Detect which cell encompasses the target text, then output its [x, y] center coordinate. 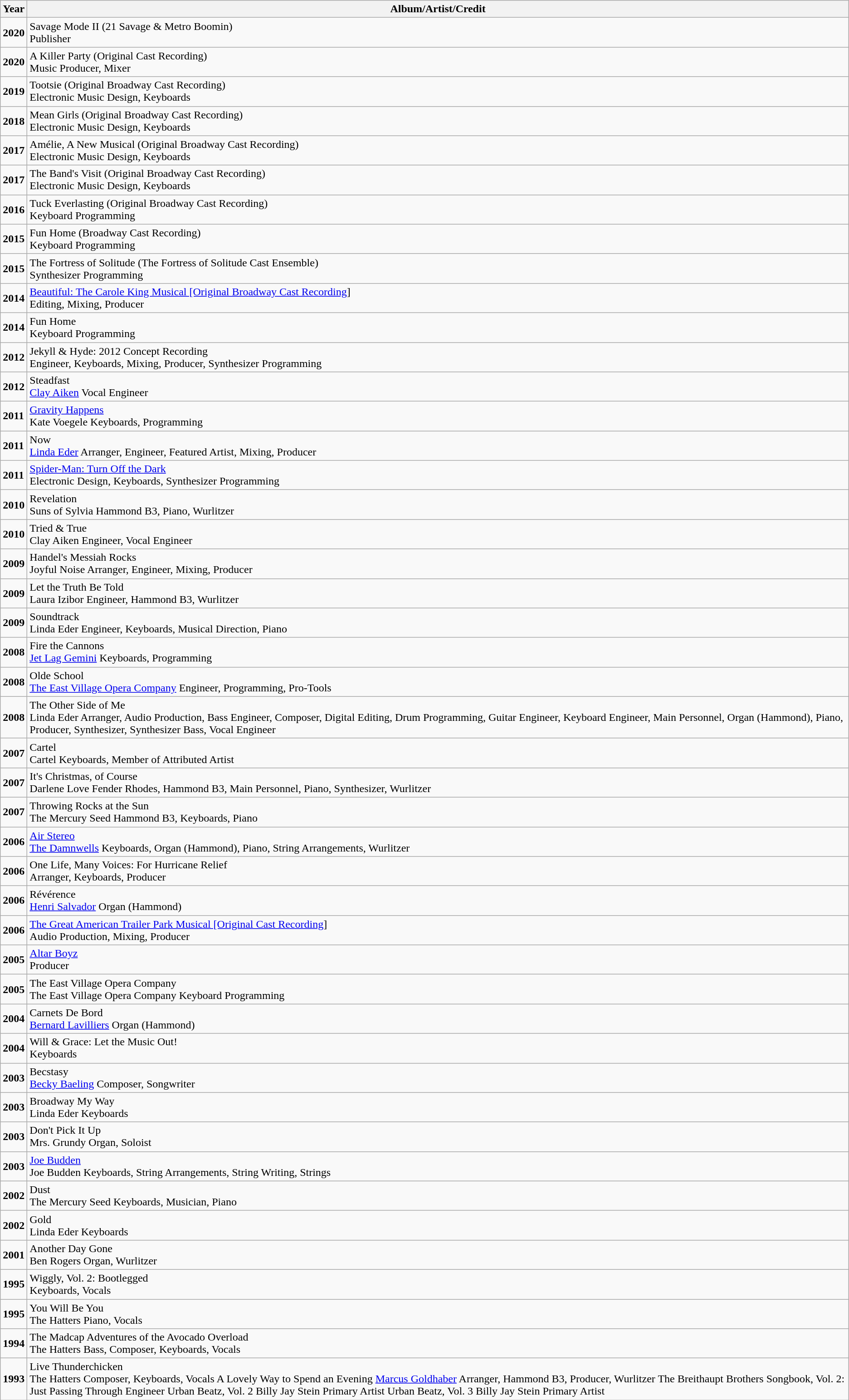
The Madcap Adventures of the Avocado OverloadThe Hatters Bass, Composer, Keyboards, Vocals [438, 1344]
The Fortress of Solitude (The Fortress of Solitude Cast Ensemble)Synthesizer Programming [438, 269]
2019 [14, 92]
Jekyll & Hyde: 2012 Concept RecordingEngineer, Keyboards, Mixing, Producer, Synthesizer Programming [438, 357]
BecstasyBecky Baeling Composer, Songwriter [438, 1078]
A Killer Party (Original Cast Recording)Music Producer, Mixer [438, 62]
Altar BoyzProducer [438, 960]
Throwing Rocks at the SunThe Mercury Seed Hammond B3, Keyboards, Piano [438, 812]
Wiggly, Vol. 2: BootleggedKeyboards, Vocals [438, 1284]
1993 [14, 1379]
Year [14, 9]
GoldLinda Eder Keyboards [438, 1225]
Broadway My WayLinda Eder Keyboards [438, 1107]
Amélie, A New Musical (Original Broadway Cast Recording)Electronic Music Design, Keyboards [438, 151]
RevelationSuns of Sylvia Hammond B3, Piano, Wurlitzer [438, 504]
Fun Home (Broadway Cast Recording)Keyboard Programming [438, 239]
2018 [14, 121]
It's Christmas, of CourseDarlene Love Fender Rhodes, Hammond B3, Main Personnel, Piano, Synthesizer, Wurlitzer [438, 782]
2001 [14, 1255]
Air StereoThe Damnwells Keyboards, Organ (Hammond), Piano, String Arrangements, Wurlitzer [438, 841]
Album/Artist/Credit [438, 9]
Beautiful: The Carole King Musical [Original Broadway Cast Recording]Editing, Mixing, Producer [438, 298]
Savage Mode II (21 Savage & Metro Boomin)Publisher [438, 33]
DustThe Mercury Seed Keyboards, Musician, Piano [438, 1196]
Gravity HappensKate Voegele Keyboards, Programming [438, 416]
You Will Be YouThe Hatters Piano, Vocals [438, 1314]
Joe BuddenJoe Budden Keyboards, String Arrangements, String Writing, Strings [438, 1166]
Carnets De BordBernard Lavilliers Organ (Hammond) [438, 1019]
Fire the CannonsJet Lag Gemini Keyboards, Programming [438, 652]
Tootsie (Original Broadway Cast Recording)Electronic Music Design, Keyboards [438, 92]
NowLinda Eder Arranger, Engineer, Featured Artist, Mixing, Producer [438, 445]
Don't Pick It UpMrs. Grundy Organ, Soloist [438, 1137]
One Life, Many Voices: For Hurricane ReliefArranger, Keyboards, Producer [438, 871]
CartelCartel Keyboards, Member of Attributed Artist [438, 753]
Tuck Everlasting (Original Broadway Cast Recording)Keyboard Programming [438, 210]
Mean Girls (Original Broadway Cast Recording)Electronic Music Design, Keyboards [438, 121]
Another Day GoneBen Rogers Organ, Wurlitzer [438, 1255]
The Great American Trailer Park Musical [Original Cast Recording]Audio Production, Mixing, Producer [438, 930]
The East Village Opera CompanyThe East Village Opera Company Keyboard Programming [438, 989]
Olde SchoolThe East Village Opera Company Engineer, Programming, Pro-Tools [438, 681]
Spider-Man: Turn Off the DarkElectronic Design, Keyboards, Synthesizer Programming [438, 475]
SoundtrackLinda Eder Engineer, Keyboards, Musical Direction, Piano [438, 622]
Let the Truth Be ToldLaura Izibor Engineer, Hammond B3, Wurlitzer [438, 593]
1994 [14, 1344]
RévérenceHenri Salvador Organ (Hammond) [438, 901]
Will & Grace: Let the Music Out!Keyboards [438, 1048]
Handel's Messiah RocksJoyful Noise Arranger, Engineer, Mixing, Producer [438, 563]
2016 [14, 210]
SteadfastClay Aiken Vocal Engineer [438, 387]
The Band's Visit (Original Broadway Cast Recording)Electronic Music Design, Keyboards [438, 180]
Fun HomeKeyboard Programming [438, 328]
Tried & TrueClay Aiken Engineer, Vocal Engineer [438, 534]
